Find where the given text appears and provide that cell's center as [X, Y] coordinate. 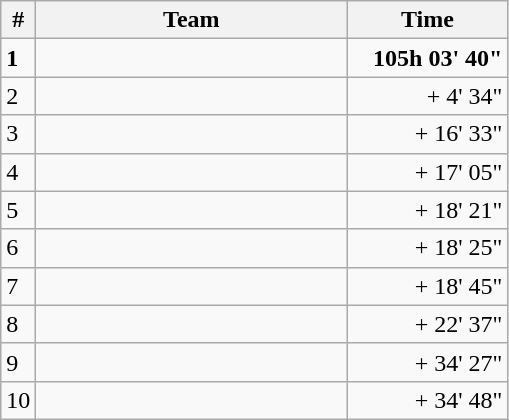
1 [18, 58]
4 [18, 172]
+ 18' 25" [428, 248]
+ 34' 27" [428, 362]
+ 34' 48" [428, 400]
105h 03' 40" [428, 58]
# [18, 20]
8 [18, 324]
+ 16' 33" [428, 134]
2 [18, 96]
7 [18, 286]
3 [18, 134]
+ 4' 34" [428, 96]
+ 18' 45" [428, 286]
10 [18, 400]
6 [18, 248]
Time [428, 20]
+ 18' 21" [428, 210]
Team [192, 20]
5 [18, 210]
+ 22' 37" [428, 324]
9 [18, 362]
+ 17' 05" [428, 172]
